Determine the [x, y] coordinate at the center of the cell enclosing the given text.  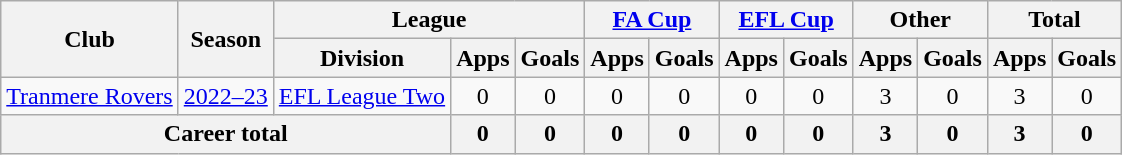
Division [362, 58]
Career total [226, 134]
EFL League Two [362, 96]
Total [1054, 20]
Tranmere Rovers [90, 96]
League [429, 20]
EFL Cup [786, 20]
Other [920, 20]
2022–23 [226, 96]
Season [226, 39]
FA Cup [652, 20]
Club [90, 39]
